Output the (x, y) coordinate of the center of the cell containing the given text.  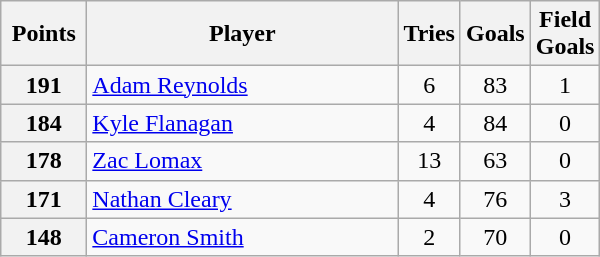
3 (565, 199)
63 (495, 161)
178 (44, 161)
171 (44, 199)
76 (495, 199)
Points (44, 34)
Goals (495, 34)
Player (242, 34)
70 (495, 237)
84 (495, 123)
191 (44, 85)
83 (495, 85)
148 (44, 237)
1 (565, 85)
Adam Reynolds (242, 85)
Zac Lomax (242, 161)
13 (430, 161)
Tries (430, 34)
Cameron Smith (242, 237)
184 (44, 123)
Kyle Flanagan (242, 123)
Nathan Cleary (242, 199)
Field Goals (565, 34)
6 (430, 85)
2 (430, 237)
